Identify which cell holds the provided text, then report its [X, Y] central coordinate. 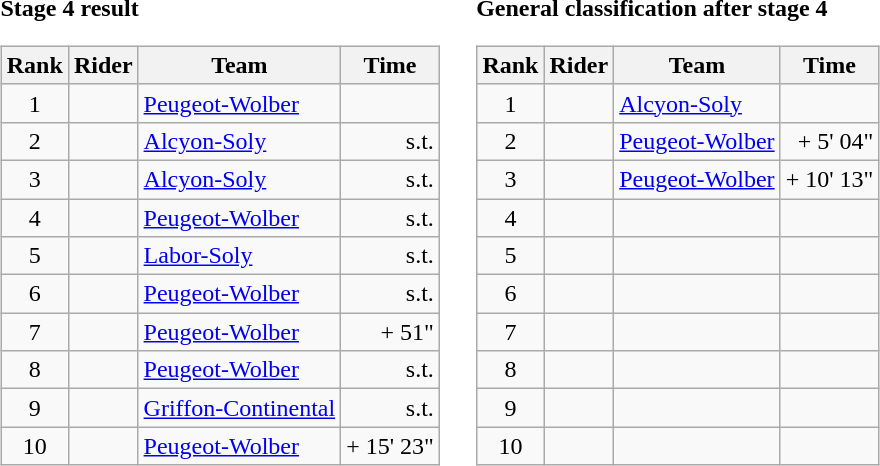
Griffon-Continental [240, 408]
+ 10' 13" [830, 179]
+ 51" [390, 332]
+ 5' 04" [830, 141]
+ 15' 23" [390, 446]
Labor-Soly [240, 256]
